Scan for the cell matching the given text and deliver its (X, Y) coordinate at center. 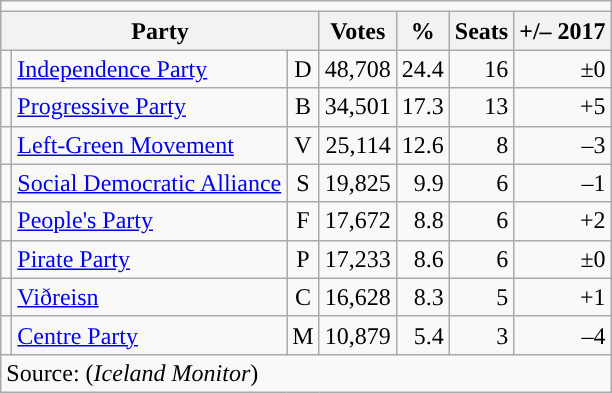
+1 (562, 297)
9.9 (422, 183)
25,114 (358, 145)
+2 (562, 221)
D (303, 69)
24.4 (422, 69)
P (303, 259)
Centre Party (150, 335)
8 (481, 145)
13 (481, 107)
3 (481, 335)
Party (160, 31)
17.3 (422, 107)
8.3 (422, 297)
16,628 (358, 297)
–3 (562, 145)
8.6 (422, 259)
12.6 (422, 145)
S (303, 183)
People's Party (150, 221)
–4 (562, 335)
Votes (358, 31)
–1 (562, 183)
8.8 (422, 221)
19,825 (358, 183)
Left-Green Movement (150, 145)
M (303, 335)
Source: (Iceland Monitor) (306, 373)
48,708 (358, 69)
C (303, 297)
34,501 (358, 107)
+/– 2017 (562, 31)
10,879 (358, 335)
Social Democratic Alliance (150, 183)
Pirate Party (150, 259)
17,233 (358, 259)
V (303, 145)
% (422, 31)
17,672 (358, 221)
5.4 (422, 335)
+5 (562, 107)
F (303, 221)
5 (481, 297)
Progressive Party (150, 107)
16 (481, 69)
Independence Party (150, 69)
Viðreisn (150, 297)
B (303, 107)
Seats (481, 31)
